Return the (x, y) coordinate for the center point of the cell that contains the specified text.  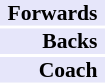
Backs (52, 41)
Coach (52, 70)
Forwards (52, 13)
